Pinpoint the cell where the given text exists, returning its (x, y) midpoint coordinate. 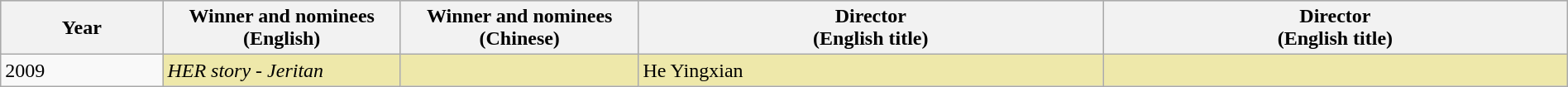
Winner and nominees(Chinese) (519, 28)
HER story - Jeritan (282, 70)
Winner and nominees(English) (282, 28)
He Yingxian (871, 70)
Year (82, 28)
2009 (82, 70)
